Scan for the cell matching the given text and deliver its (x, y) coordinate at center. 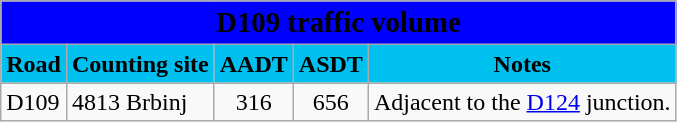
D109 traffic volume (338, 23)
Road (34, 64)
Adjacent to the D124 junction. (522, 102)
Notes (522, 64)
AADT (254, 64)
656 (330, 102)
ASDT (330, 64)
Counting site (140, 64)
D109 (34, 102)
4813 Brbinj (140, 102)
316 (254, 102)
